Provide the [x, y] coordinate of the cell's center where the given text is located.  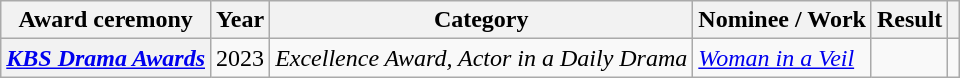
Woman in a Veil [782, 58]
2023 [240, 58]
Year [240, 20]
Award ceremony [106, 20]
Category [482, 20]
KBS Drama Awards [106, 58]
Result [909, 20]
Excellence Award, Actor in a Daily Drama [482, 58]
Nominee / Work [782, 20]
